From the cell containing the given text, extract its center point as [X, Y] coordinate. 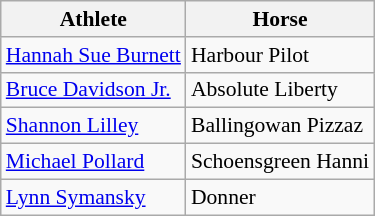
Michael Pollard [94, 162]
Donner [280, 197]
Bruce Davidson Jr. [94, 90]
Schoensgreen Hanni [280, 162]
Athlete [94, 19]
Absolute Liberty [280, 90]
Shannon Lilley [94, 126]
Harbour Pilot [280, 55]
Horse [280, 19]
Lynn Symansky [94, 197]
Hannah Sue Burnett [94, 55]
Ballingowan Pizzaz [280, 126]
